Locate the cell with the specified text and output its [x, y] center coordinate. 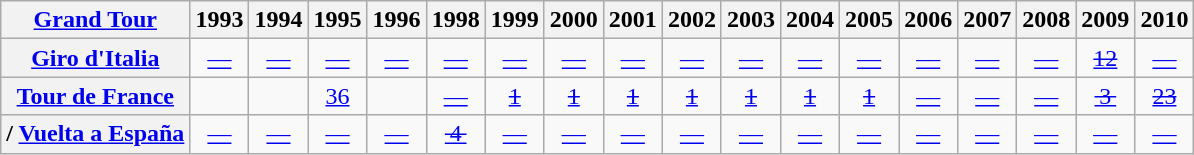
Grand Tour [96, 20]
1994 [278, 20]
12 [1106, 58]
1993 [220, 20]
3 [1106, 96]
1998 [456, 20]
4 [456, 134]
2010 [1164, 20]
1996 [396, 20]
23 [1164, 96]
2006 [928, 20]
36 [338, 96]
Giro d'Italia [96, 58]
2007 [988, 20]
2002 [692, 20]
2004 [810, 20]
1999 [514, 20]
2008 [1046, 20]
2000 [574, 20]
1995 [338, 20]
/ Vuelta a España [96, 134]
2009 [1106, 20]
2005 [870, 20]
2003 [750, 20]
2001 [632, 20]
Tour de France [96, 96]
